Scan for the cell matching the given text and deliver its (x, y) coordinate at center. 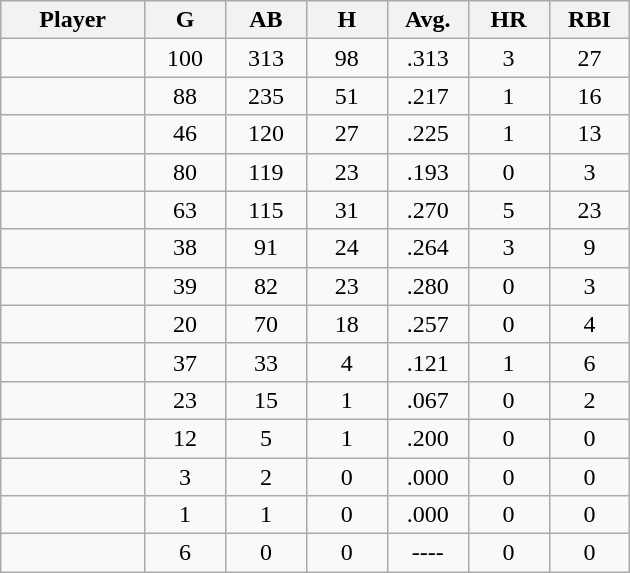
.270 (428, 210)
313 (266, 58)
16 (590, 96)
.280 (428, 286)
20 (186, 324)
82 (266, 286)
31 (346, 210)
37 (186, 362)
.313 (428, 58)
.200 (428, 438)
100 (186, 58)
9 (590, 248)
.257 (428, 324)
AB (266, 20)
235 (266, 96)
RBI (590, 20)
12 (186, 438)
120 (266, 134)
.193 (428, 172)
91 (266, 248)
51 (346, 96)
H (346, 20)
80 (186, 172)
63 (186, 210)
---- (428, 553)
15 (266, 400)
Avg. (428, 20)
G (186, 20)
.121 (428, 362)
18 (346, 324)
70 (266, 324)
98 (346, 58)
38 (186, 248)
39 (186, 286)
88 (186, 96)
.225 (428, 134)
33 (266, 362)
.217 (428, 96)
46 (186, 134)
13 (590, 134)
.264 (428, 248)
HR (508, 20)
Player (73, 20)
24 (346, 248)
115 (266, 210)
.067 (428, 400)
119 (266, 172)
